Find where the given text appears and provide that cell's center as (x, y) coordinate. 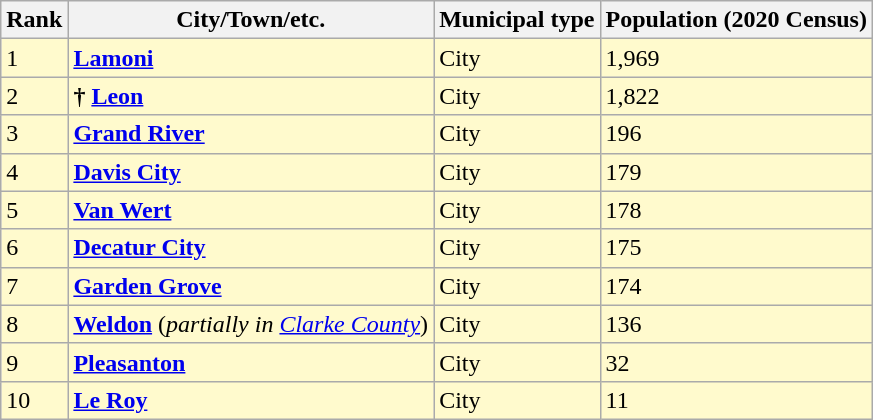
7 (34, 286)
6 (34, 248)
Pleasanton (251, 362)
9 (34, 362)
5 (34, 210)
Le Roy (251, 400)
Davis City (251, 172)
136 (736, 324)
Garden Grove (251, 286)
11 (736, 400)
4 (34, 172)
City/Town/etc. (251, 20)
Population (2020 Census) (736, 20)
Lamoni (251, 58)
1,822 (736, 96)
179 (736, 172)
Grand River (251, 134)
Decatur City (251, 248)
8 (34, 324)
196 (736, 134)
Municipal type (517, 20)
† Leon (251, 96)
10 (34, 400)
1 (34, 58)
174 (736, 286)
Rank (34, 20)
3 (34, 134)
32 (736, 362)
1,969 (736, 58)
Van Wert (251, 210)
2 (34, 96)
175 (736, 248)
178 (736, 210)
Weldon (partially in Clarke County) (251, 324)
